Scan for the cell matching the given text and deliver its [X, Y] coordinate at center. 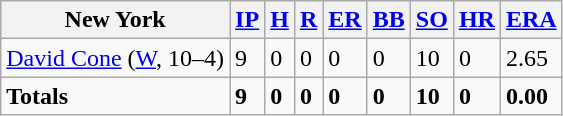
H [280, 20]
SO [432, 20]
BB [388, 20]
R [308, 20]
0.00 [531, 96]
Totals [116, 96]
ERA [531, 20]
ER [345, 20]
2.65 [531, 58]
David Cone (W, 10–4) [116, 58]
HR [476, 20]
New York [116, 20]
IP [248, 20]
